Search for the cell housing the specified text and yield its [x, y] center coordinate. 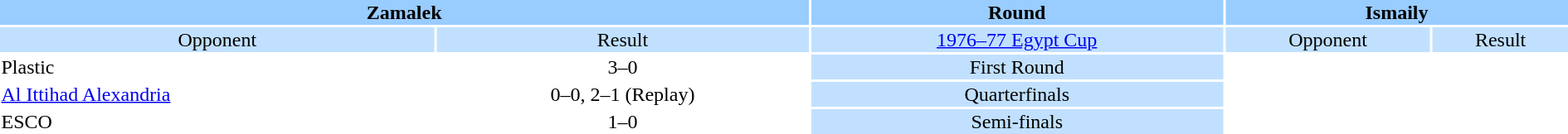
ESCO [217, 122]
First Round [1017, 67]
Round [1017, 12]
1976–77 Egypt Cup [1017, 40]
Plastic [217, 67]
Quarterfinals [1017, 94]
0–0, 2–1 (Replay) [623, 94]
1–0 [623, 122]
Ismaily [1397, 12]
Al Ittihad Alexandria [217, 94]
Semi-finals [1017, 122]
Zamalek [404, 12]
3–0 [623, 67]
